Return the (X, Y) coordinate for the center point of the cell that contains the specified text.  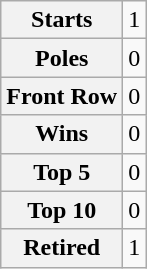
Top 5 (62, 172)
Retired (62, 248)
Poles (62, 58)
Starts (62, 20)
Front Row (62, 96)
Top 10 (62, 210)
Wins (62, 134)
